Pinpoint the cell where the given text exists, returning its [X, Y] midpoint coordinate. 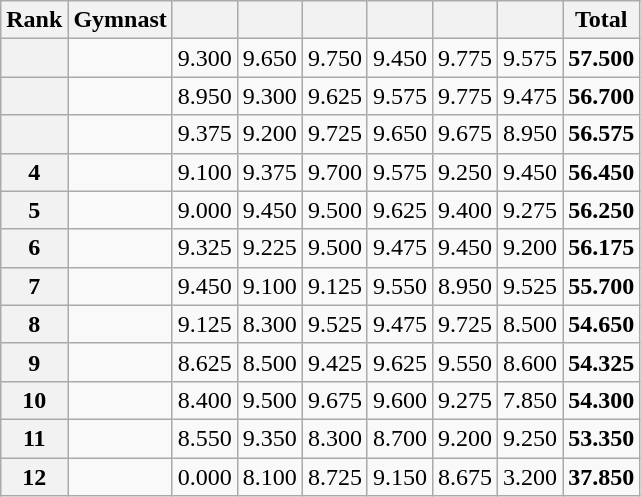
9.225 [270, 248]
57.500 [602, 58]
56.700 [602, 96]
4 [34, 172]
9.325 [204, 248]
3.200 [530, 477]
9.150 [400, 477]
56.450 [602, 172]
8.725 [334, 477]
53.350 [602, 438]
Rank [34, 20]
54.300 [602, 400]
9 [34, 362]
9.000 [204, 210]
8.675 [466, 477]
8.700 [400, 438]
11 [34, 438]
56.575 [602, 134]
8.100 [270, 477]
54.325 [602, 362]
9.425 [334, 362]
9.400 [466, 210]
8.400 [204, 400]
8 [34, 324]
9.600 [400, 400]
8.625 [204, 362]
10 [34, 400]
7.850 [530, 400]
56.175 [602, 248]
56.250 [602, 210]
5 [34, 210]
54.650 [602, 324]
8.550 [204, 438]
6 [34, 248]
12 [34, 477]
37.850 [602, 477]
8.600 [530, 362]
55.700 [602, 286]
Gymnast [120, 20]
0.000 [204, 477]
9.750 [334, 58]
Total [602, 20]
9.350 [270, 438]
9.700 [334, 172]
7 [34, 286]
